Identify which cell holds the provided text, then report its [x, y] central coordinate. 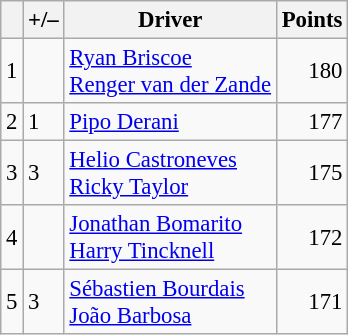
+/– [44, 20]
Points [312, 20]
172 [312, 238]
Ryan Briscoe Renger van der Zande [170, 72]
Helio Castroneves Ricky Taylor [170, 174]
Driver [170, 20]
Sébastien Bourdais João Barbosa [170, 302]
2 [12, 122]
177 [312, 122]
Jonathan Bomarito Harry Tincknell [170, 238]
5 [12, 302]
Pipo Derani [170, 122]
171 [312, 302]
175 [312, 174]
4 [12, 238]
180 [312, 72]
